Locate the cell with the specified text and output its [x, y] center coordinate. 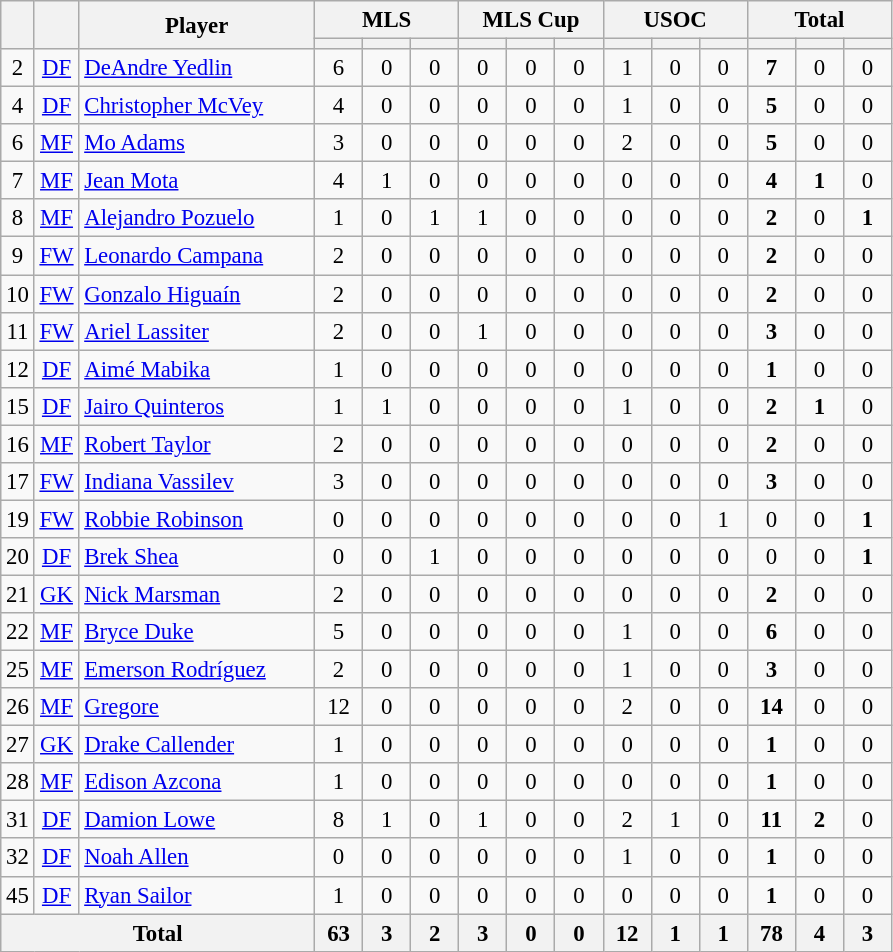
Ryan Sailor [197, 895]
Ariel Lassiter [197, 331]
Robert Taylor [197, 444]
16 [18, 444]
Noah Allen [197, 858]
Aimé Mabika [197, 369]
14 [771, 707]
USOC [675, 20]
25 [18, 670]
15 [18, 406]
Indiana Vassilev [197, 482]
MLS Cup [531, 20]
Robbie Robinson [197, 519]
63 [338, 933]
Emerson Rodríguez [197, 670]
Drake Callender [197, 745]
Player [197, 25]
22 [18, 632]
Mo Adams [197, 143]
32 [18, 858]
45 [18, 895]
Brek Shea [197, 557]
10 [18, 294]
Bryce Duke [197, 632]
26 [18, 707]
31 [18, 820]
DeAndre Yedlin [197, 68]
Alejandro Pozuelo [197, 219]
Christopher McVey [197, 106]
20 [18, 557]
19 [18, 519]
Jairo Quinteros [197, 406]
Damion Lowe [197, 820]
MLS [386, 20]
Nick Marsman [197, 594]
9 [18, 256]
Leonardo Campana [197, 256]
21 [18, 594]
78 [771, 933]
Gregore [197, 707]
28 [18, 782]
17 [18, 482]
Edison Azcona [197, 782]
Gonzalo Higuaín [197, 294]
Jean Mota [197, 181]
27 [18, 745]
